Determine the [X, Y] coordinate at the center of the cell enclosing the given text.  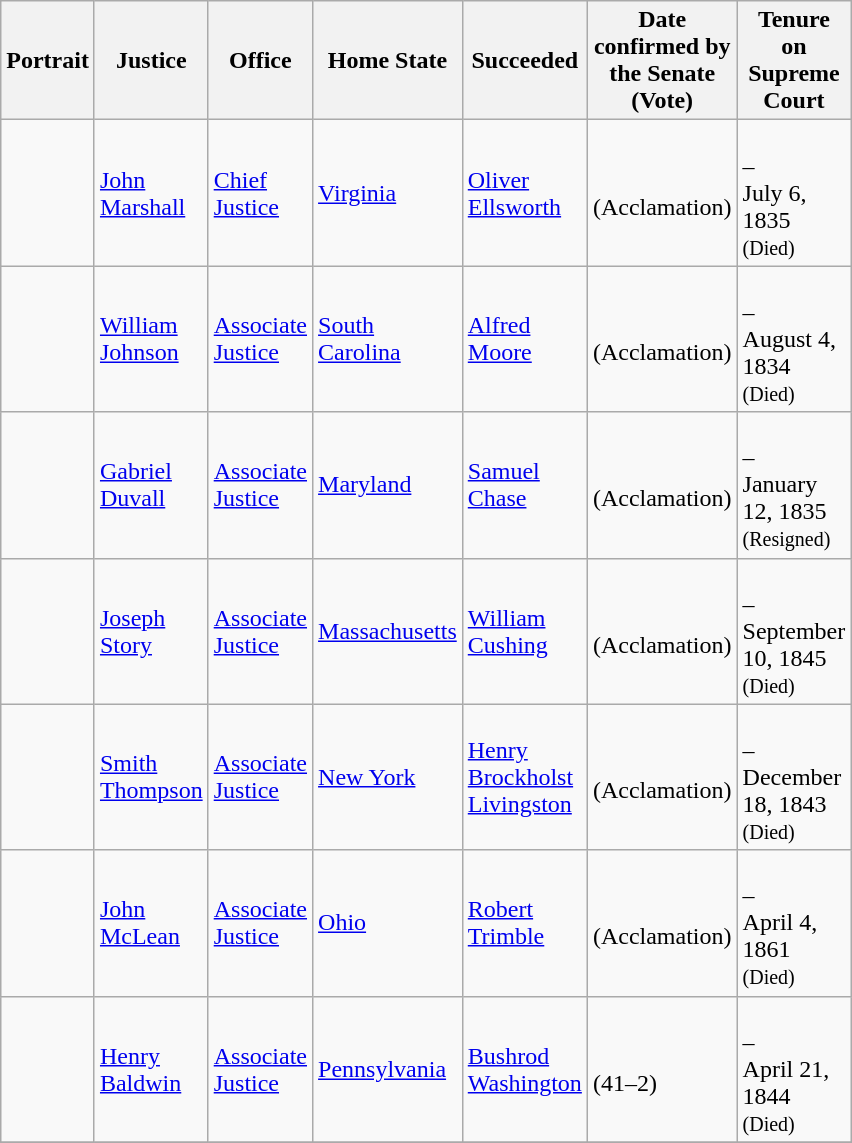
Portrait [48, 60]
Gabriel Duvall [151, 485]
Alfred Moore [524, 339]
John Marshall [151, 193]
New York [388, 777]
–August 4, 1834(Died) [794, 339]
Justice [151, 60]
–January 12, 1835(Resigned) [794, 485]
John McLean [151, 923]
Ohio [388, 923]
Office [260, 60]
Chief Justice [260, 193]
–April 4, 1861(Died) [794, 923]
–July 6, 1835(Died) [794, 193]
South Carolina [388, 339]
Succeeded [524, 60]
Joseph Story [151, 631]
Massachusetts [388, 631]
Virginia [388, 193]
–December 18, 1843(Died) [794, 777]
(41–2) [662, 1069]
William Cushing [524, 631]
–April 21, 1844(Died) [794, 1069]
Maryland [388, 485]
–September 10, 1845(Died) [794, 631]
Pennsylvania [388, 1069]
Date confirmed by the Senate(Vote) [662, 60]
Tenure on Supreme Court [794, 60]
Henry Brockholst Livingston [524, 777]
Samuel Chase [524, 485]
Bushrod Washington [524, 1069]
William Johnson [151, 339]
Robert Trimble [524, 923]
Home State [388, 60]
Oliver Ellsworth [524, 193]
Smith Thompson [151, 777]
Henry Baldwin [151, 1069]
